Extract the [x, y] coordinate from the center of the cell holding the provided text.  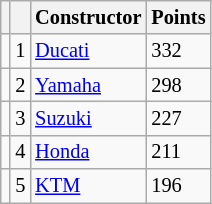
Ducati [88, 51]
Yamaha [88, 85]
196 [178, 186]
Suzuki [88, 118]
Honda [88, 152]
3 [20, 118]
KTM [88, 186]
1 [20, 51]
4 [20, 152]
Points [178, 17]
Constructor [88, 17]
332 [178, 51]
2 [20, 85]
227 [178, 118]
211 [178, 152]
5 [20, 186]
298 [178, 85]
